For the text-containing cell, return its midpoint in (X, Y) coordinate format. 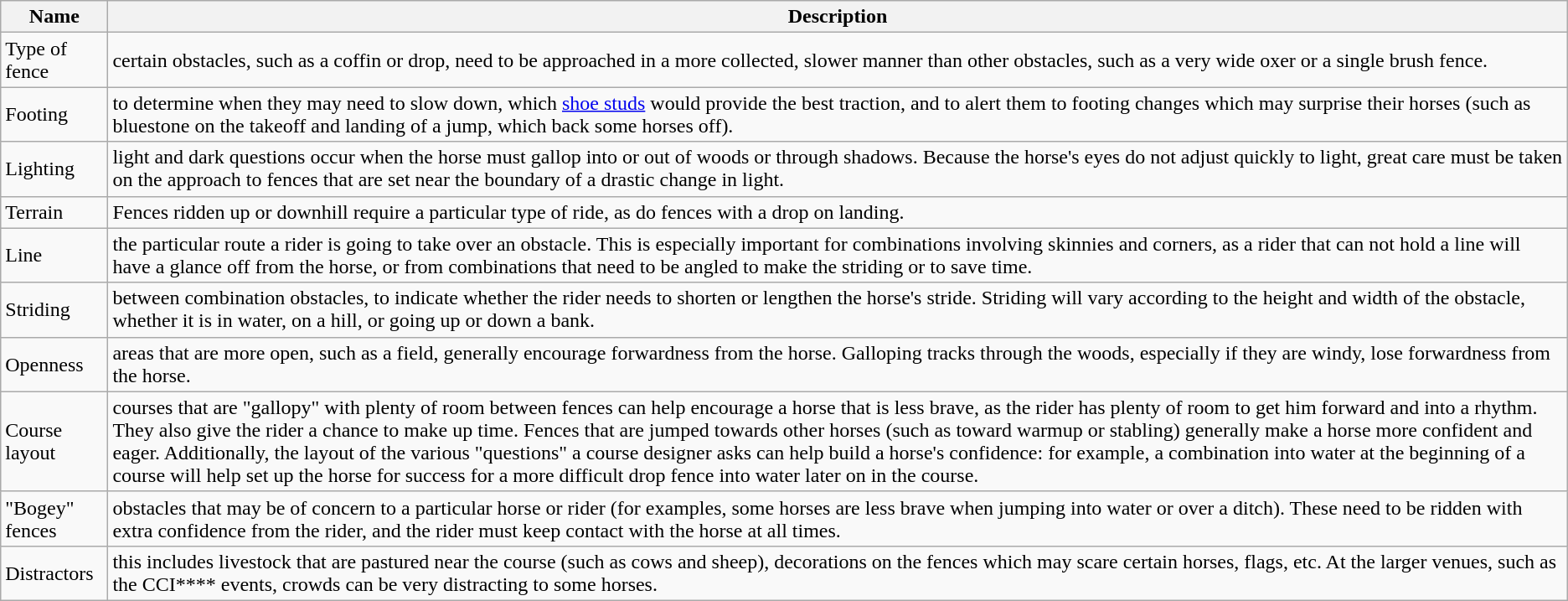
Openness (54, 364)
Fences ridden up or downhill require a particular type of ride, as do fences with a drop on landing. (838, 212)
Striding (54, 310)
Course layout (54, 441)
Line (54, 255)
"Bogey" fences (54, 518)
Description (838, 17)
Terrain (54, 212)
Name (54, 17)
Footing (54, 114)
Lighting (54, 169)
Type of fence (54, 60)
Distractors (54, 573)
